Provide the (X, Y) coordinate of the cell's center where the given text is located.  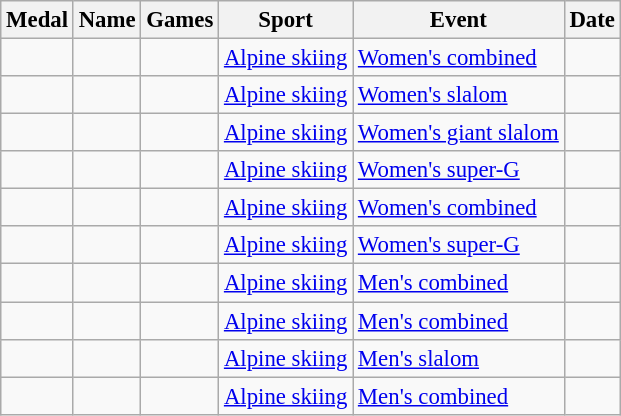
Medal (38, 20)
Women's giant slalom (459, 133)
Date (592, 20)
Name (107, 20)
Men's slalom (459, 358)
Women's slalom (459, 95)
Event (459, 20)
Games (180, 20)
Sport (286, 20)
